Output the [x, y] coordinate of the center of the cell containing the given text.  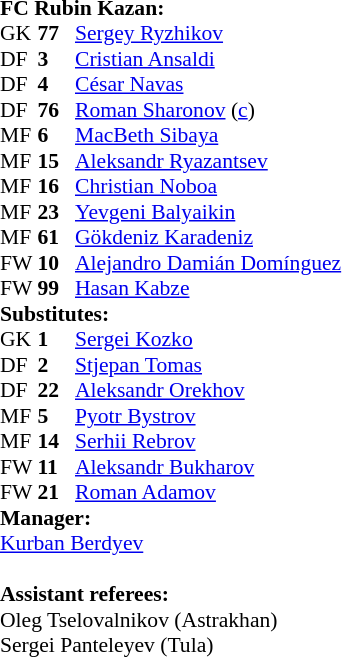
Gökdeniz Karadeniz [208, 237]
Aleksandr Bukharov [208, 467]
MacBeth Sibaya [208, 135]
10 [57, 263]
76 [57, 110]
2 [57, 365]
21 [57, 493]
4 [57, 85]
3 [57, 59]
Aleksandr Orekhov [208, 391]
Aleksandr Ryazantsev [208, 161]
Cristian Ansaldi [208, 59]
Yevgeni Balyaikin [208, 212]
1 [57, 339]
Alejandro Damián Domínguez [208, 263]
Hasan Kabze [208, 289]
Pyotr Bystrov [208, 416]
61 [57, 237]
16 [57, 187]
César Navas [208, 85]
Manager: [170, 518]
Roman Sharonov (c) [208, 110]
Roman Adamov [208, 493]
23 [57, 212]
5 [57, 416]
15 [57, 161]
6 [57, 135]
99 [57, 289]
Serhii Rebrov [208, 441]
11 [57, 467]
Stjepan Tomas [208, 365]
Substitutes: [170, 314]
Sergei Kozko [208, 339]
Sergey Ryzhikov [208, 33]
14 [57, 441]
Christian Noboa [208, 187]
22 [57, 391]
77 [57, 33]
